Find where the given text appears and provide that cell's center as (x, y) coordinate. 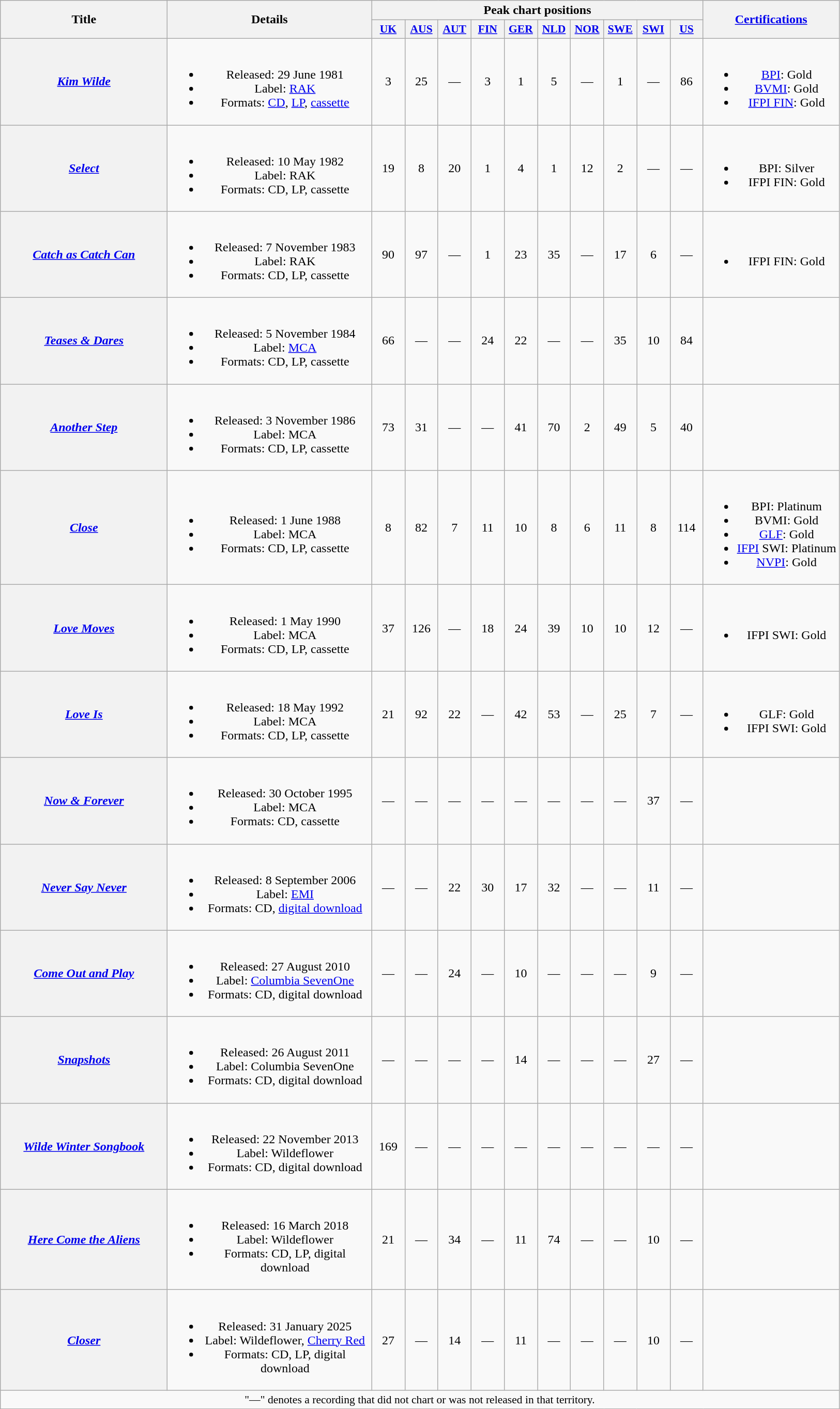
"—" denotes a recording that did not chart or was not released in that territory. (420, 1399)
41 (521, 427)
20 (454, 169)
40 (686, 427)
19 (388, 169)
90 (388, 254)
82 (421, 527)
Here Come the Aliens (84, 1239)
Released: 29 June 1981Label: RAKFormats: CD, LP, cassette (270, 82)
IFPI SWI: Gold (771, 628)
32 (554, 887)
FIN (487, 29)
Released: 18 May 1992Label: MCAFormats: CD, LP, cassette (270, 715)
Another Step (84, 427)
126 (421, 628)
114 (686, 527)
Title (84, 20)
Close (84, 527)
UK (388, 29)
Released: 31 January 2025Label: Wildeflower, Cherry RedFormats: CD, LP, digital download (270, 1340)
Released: 5 November 1984Label: MCAFormats: CD, LP, cassette (270, 341)
92 (421, 715)
Released: 1 May 1990Label: MCAFormats: CD, LP, cassette (270, 628)
31 (421, 427)
IFPI FIN: Gold (771, 254)
66 (388, 341)
Released: 10 May 1982Label: RAKFormats: CD, LP, cassette (270, 169)
Released: 7 November 1983Label: RAKFormats: CD, LP, cassette (270, 254)
BPI: SilverIFPI FIN: Gold (771, 169)
Select (84, 169)
Now & Forever (84, 800)
SWI (653, 29)
73 (388, 427)
49 (620, 427)
AUT (454, 29)
Kim Wilde (84, 82)
Released: 8 September 2006Label: EMIFormats: CD, digital download (270, 887)
Released: 16 March 2018Label: WildeflowerFormats: CD, LP, digital download (270, 1239)
42 (521, 715)
Love Moves (84, 628)
SWE (620, 29)
NOR (587, 29)
97 (421, 254)
Teases & Dares (84, 341)
NLD (554, 29)
23 (521, 254)
Come Out and Play (84, 973)
GLF: GoldIFPI SWI: Gold (771, 715)
39 (554, 628)
84 (686, 341)
53 (554, 715)
34 (454, 1239)
GER (521, 29)
Certifications (771, 20)
BPI: GoldBVMI: GoldIFPI FIN: Gold (771, 82)
Peak chart positions (538, 10)
86 (686, 82)
Released: 22 November 2013Label: WildeflowerFormats: CD, digital download (270, 1146)
Closer (84, 1340)
4 (521, 169)
30 (487, 887)
74 (554, 1239)
Released: 30 October 1995Label: MCAFormats: CD, cassette (270, 800)
BPI: PlatinumBVMI: GoldGLF: GoldIFPI SWI: PlatinumNVPI: Gold (771, 527)
Details (270, 20)
Released: 27 August 2010Label: Columbia SevenOneFormats: CD, digital download (270, 973)
Never Say Never (84, 887)
Snapshots (84, 1060)
Catch as Catch Can (84, 254)
AUS (421, 29)
Released: 1 June 1988Label: MCAFormats: CD, LP, cassette (270, 527)
70 (554, 427)
169 (388, 1146)
Love Is (84, 715)
Released: 26 August 2011Label: Columbia SevenOneFormats: CD, digital download (270, 1060)
9 (653, 973)
Wilde Winter Songbook (84, 1146)
Released: 3 November 1986Label: MCAFormats: CD, LP, cassette (270, 427)
18 (487, 628)
US (686, 29)
